Search for the cell housing the specified text and yield its [X, Y] center coordinate. 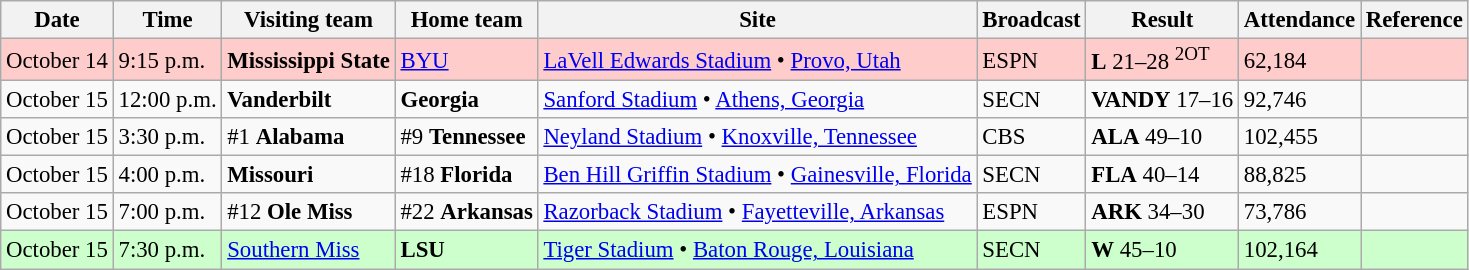
88,825 [1300, 175]
VANDY 17–16 [1162, 100]
October 14 [57, 60]
Date [57, 20]
W 45–10 [1162, 250]
#1 Alabama [308, 137]
Attendance [1300, 20]
62,184 [1300, 60]
L 21–28 2OT [1162, 60]
7:00 p.m. [168, 213]
FLA 40–14 [1162, 175]
73,786 [1300, 213]
Visiting team [308, 20]
Home team [466, 20]
#22 Arkansas [466, 213]
102,455 [1300, 137]
Reference [1414, 20]
Razorback Stadium • Fayetteville, Arkansas [758, 213]
7:30 p.m. [168, 250]
Broadcast [1032, 20]
Sanford Stadium • Athens, Georgia [758, 100]
LaVell Edwards Stadium • Provo, Utah [758, 60]
LSU [466, 250]
Ben Hill Griffin Stadium • Gainesville, Florida [758, 175]
Neyland Stadium • Knoxville, Tennessee [758, 137]
Tiger Stadium • Baton Rouge, Louisiana [758, 250]
BYU [466, 60]
92,746 [1300, 100]
ALA 49–10 [1162, 137]
12:00 p.m. [168, 100]
#18 Florida [466, 175]
#12 Ole Miss [308, 213]
Missouri [308, 175]
Vanderbilt [308, 100]
Site [758, 20]
Time [168, 20]
102,164 [1300, 250]
Southern Miss [308, 250]
3:30 p.m. [168, 137]
ARK 34–30 [1162, 213]
Mississippi State [308, 60]
4:00 p.m. [168, 175]
CBS [1032, 137]
Georgia [466, 100]
#9 Tennessee [466, 137]
Result [1162, 20]
9:15 p.m. [168, 60]
